Identify which cell holds the provided text, then report its [x, y] central coordinate. 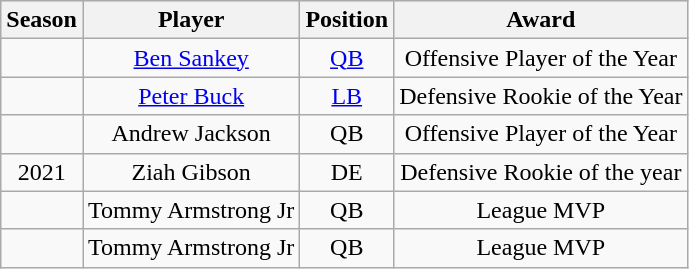
Season [42, 20]
2021 [42, 172]
Player [190, 20]
DE [347, 172]
Ziah Gibson [190, 172]
Position [347, 20]
Defensive Rookie of the Year [541, 96]
Award [541, 20]
LB [347, 96]
Ben Sankey [190, 58]
Defensive Rookie of the year [541, 172]
Andrew Jackson [190, 134]
Peter Buck [190, 96]
